Return (x, y) of the center of cell containing provided text 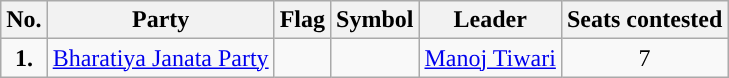
Bharatiya Janata Party (160, 58)
Seats contested (644, 20)
Leader (490, 20)
Flag (302, 20)
7 (644, 58)
Party (160, 20)
Symbol (375, 20)
1. (24, 58)
No. (24, 20)
Manoj Tiwari (490, 58)
